Extract the [x, y] coordinate from the center of the cell holding the provided text.  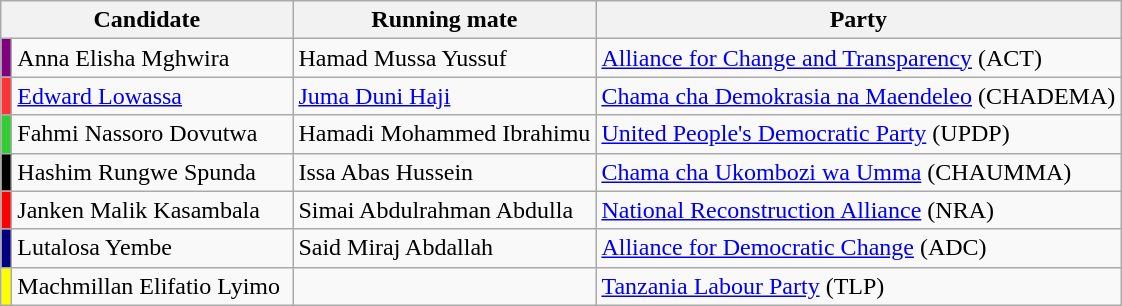
Hamadi Mohammed Ibrahimu [444, 134]
Running mate [444, 20]
Anna Elisha Mghwira [152, 58]
Hamad Mussa Yussuf [444, 58]
Party [858, 20]
Hashim Rungwe Spunda [152, 172]
Simai Abdulrahman Abdulla [444, 210]
United People's Democratic Party (UPDP) [858, 134]
Janken Malik Kasambala [152, 210]
Issa Abas Hussein [444, 172]
Chama cha Demokrasia na Maendeleo (CHADEMA) [858, 96]
Edward Lowassa [152, 96]
Fahmi Nassoro Dovutwa [152, 134]
Lutalosa Yembe [152, 248]
Juma Duni Haji [444, 96]
Candidate [147, 20]
Chama cha Ukombozi wa Umma (CHAUMMA) [858, 172]
Machmillan Elifatio Lyimo [152, 286]
National Reconstruction Alliance (NRA) [858, 210]
Tanzania Labour Party (TLP) [858, 286]
Alliance for Democratic Change (ADC) [858, 248]
Said Miraj Abdallah [444, 248]
Alliance for Change and Transparency (ACT) [858, 58]
